Return [X, Y] of the center of cell containing provided text 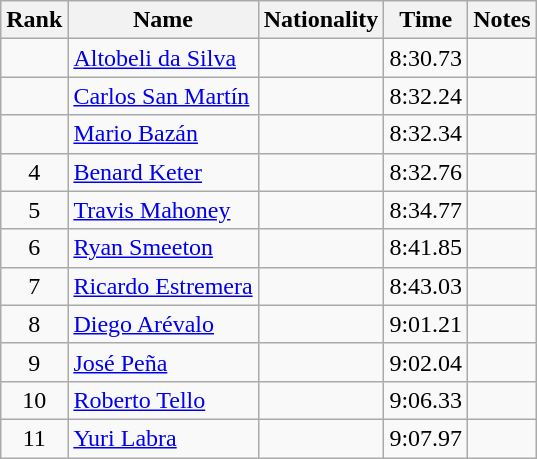
8:32.24 [426, 96]
8:41.85 [426, 248]
9:07.97 [426, 438]
8:43.03 [426, 286]
Nationality [321, 20]
8:30.73 [426, 58]
Carlos San Martín [163, 96]
José Peña [163, 362]
8 [34, 324]
Ricardo Estremera [163, 286]
Benard Keter [163, 172]
Altobeli da Silva [163, 58]
Mario Bazán [163, 134]
7 [34, 286]
Notes [502, 20]
9:02.04 [426, 362]
Time [426, 20]
4 [34, 172]
Ryan Smeeton [163, 248]
9 [34, 362]
Travis Mahoney [163, 210]
8:34.77 [426, 210]
9:01.21 [426, 324]
5 [34, 210]
8:32.34 [426, 134]
10 [34, 400]
Yuri Labra [163, 438]
11 [34, 438]
Roberto Tello [163, 400]
6 [34, 248]
Diego Arévalo [163, 324]
8:32.76 [426, 172]
9:06.33 [426, 400]
Name [163, 20]
Rank [34, 20]
